Determine the [x, y] coordinate at the center of the cell enclosing the given text.  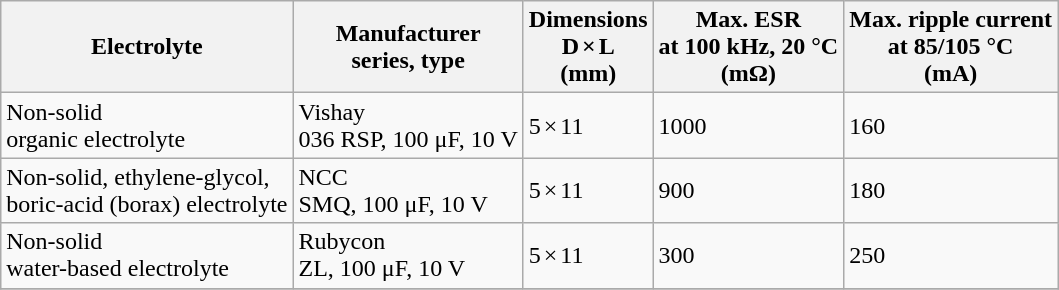
300 [748, 256]
180 [951, 190]
Max. ripple currentat 85/105 °C(mA) [951, 47]
NCC SMQ, 100 μF, 10 V [408, 190]
Non-solid, ethylene-glycol,boric-acid (borax) electrolyte [147, 190]
250 [951, 256]
900 [748, 190]
Manufacturerseries, type [408, 47]
Electrolyte [147, 47]
Non-solidorganic electrolyte [147, 126]
Vishay036 RSP, 100 μF, 10 V [408, 126]
160 [951, 126]
RubyconZL, 100 μF, 10 V [408, 256]
Non-solidwater-based electrolyte [147, 256]
1000 [748, 126]
Max. ESRat 100 kHz, 20 °C(mΩ) [748, 47]
DimensionsD × L(mm) [588, 47]
